Return the (x, y) coordinate for the center point of the cell that contains the specified text.  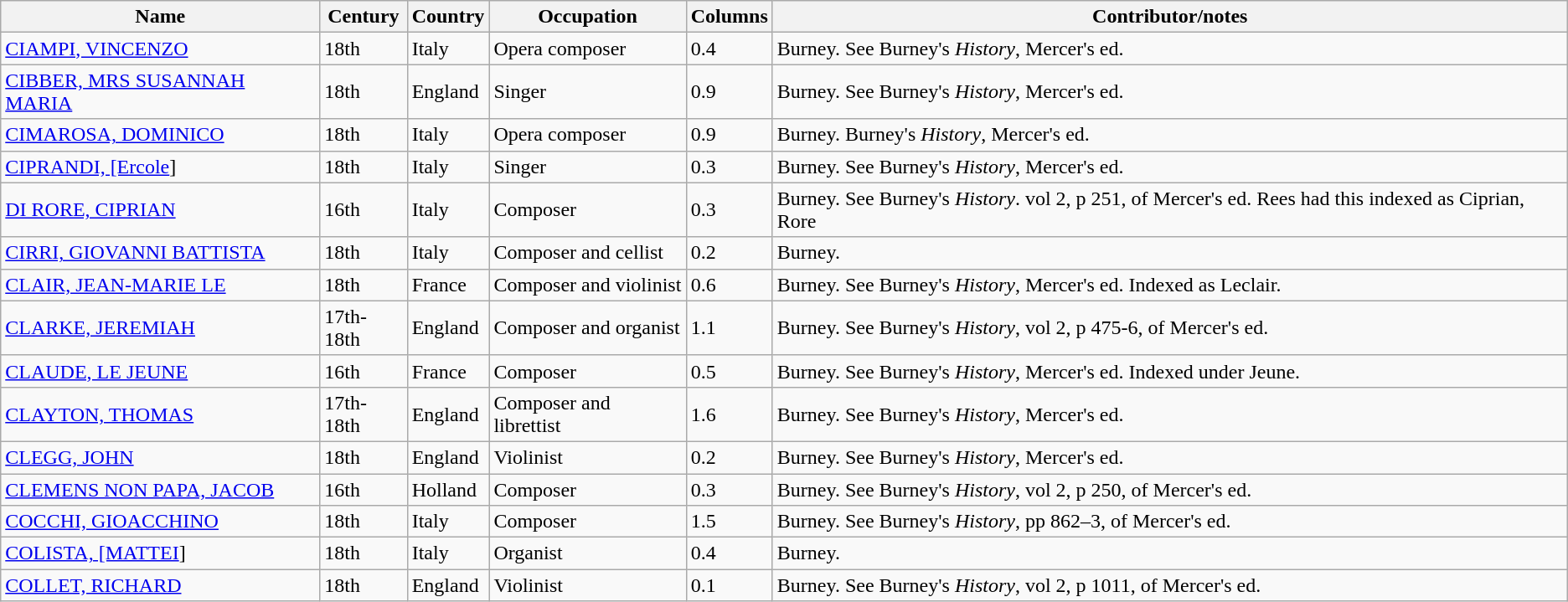
CLEGG, JOHN (161, 457)
DI RORE, CIPRIAN (161, 209)
1.6 (729, 414)
Country (448, 17)
Composer and cellist (588, 253)
Composer and librettist (588, 414)
COLISTA, [MATTEI] (161, 553)
Composer and organist (588, 328)
Burney. See Burney's History, vol 2, p 475-6, of Mercer's ed. (1169, 328)
CIMAROSA, DOMINICO (161, 135)
COLLET, RICHARD (161, 585)
Burney. See Burney's History, Mercer's ed. Indexed under Jeune. (1169, 371)
CLAYTON, THOMAS (161, 414)
CIPRANDI, [Ercole] (161, 167)
Name (161, 17)
CIRRI, GIOVANNI BATTISTA (161, 253)
Occupation (588, 17)
1.1 (729, 328)
0.5 (729, 371)
Burney. Burney's History, Mercer's ed. (1169, 135)
1.5 (729, 522)
COCCHI, GIOACCHINO (161, 522)
CLAUDE, LE JEUNE (161, 371)
CLEMENS NON PAPA, JACOB (161, 490)
CLAIR, JEAN-MARIE LE (161, 285)
Organist (588, 553)
Contributor/notes (1169, 17)
0.6 (729, 285)
CLARKE, JEREMIAH (161, 328)
0.1 (729, 585)
Holland (448, 490)
CIBBER, MRS SUSANNAH MARIA (161, 92)
Burney. See Burney's History, Mercer's ed. Indexed as Leclair. (1169, 285)
Burney. See Burney's History, vol 2, p 1011, of Mercer's ed. (1169, 585)
Burney. See Burney's History, vol 2, p 250, of Mercer's ed. (1169, 490)
Century (364, 17)
Composer and violinist (588, 285)
Burney. See Burney's History, pp 862–3, of Mercer's ed. (1169, 522)
Burney. See Burney's History. vol 2, p 251, of Mercer's ed. Rees had this indexed as Ciprian, Rore (1169, 209)
CIAMPI, VINCENZO (161, 49)
Columns (729, 17)
